Output the [X, Y] coordinate of the center of the cell containing the given text.  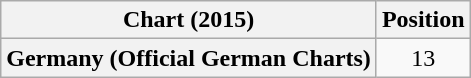
13 [423, 58]
Position [423, 20]
Chart (2015) [189, 20]
Germany (Official German Charts) [189, 58]
